Return the [X, Y] coordinate for the center point of the cell that contains the specified text.  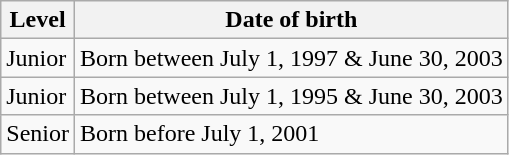
Born between July 1, 1997 & June 30, 2003 [291, 58]
Level [38, 20]
Senior [38, 134]
Date of birth [291, 20]
Born between July 1, 1995 & June 30, 2003 [291, 96]
Born before July 1, 2001 [291, 134]
